For the text-containing cell, return its midpoint in (X, Y) coordinate format. 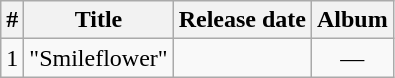
"Smileflower" (98, 58)
— (352, 58)
1 (12, 58)
Title (98, 20)
Album (352, 20)
# (12, 20)
Release date (242, 20)
